Detect which cell encompasses the target text, then output its [x, y] center coordinate. 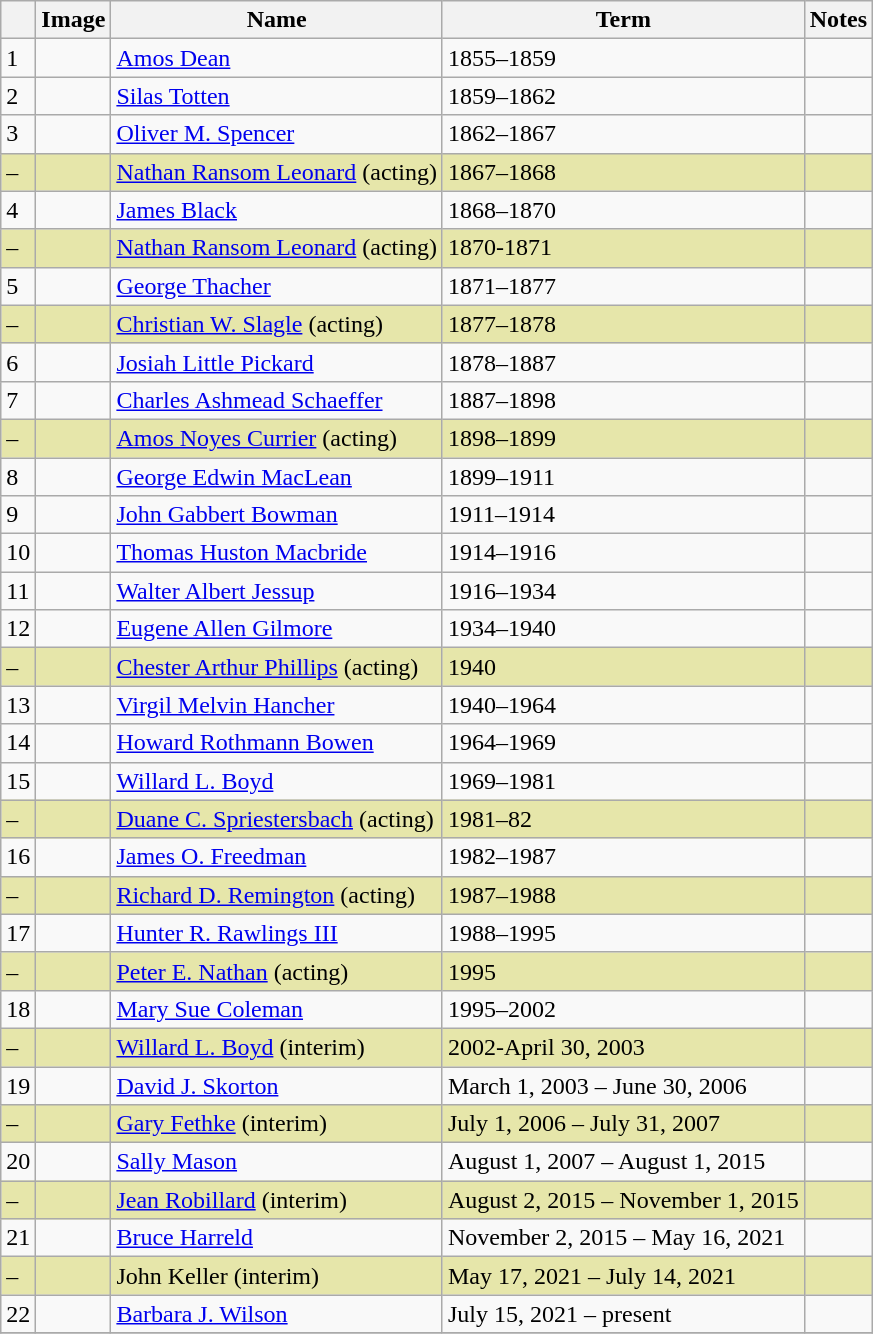
May 17, 2021 – July 14, 2021 [623, 1276]
1867–1868 [623, 172]
November 2, 2015 – May 16, 2021 [623, 1238]
Bruce Harreld [277, 1238]
Hunter R. Rawlings III [277, 933]
Silas Totten [277, 96]
16 [18, 857]
Gary Fethke (interim) [277, 1124]
1878–1887 [623, 362]
Willard L. Boyd [277, 781]
6 [18, 362]
17 [18, 933]
John Keller (interim) [277, 1276]
18 [18, 1009]
1859–1862 [623, 96]
Josiah Little Pickard [277, 362]
7 [18, 400]
David J. Skorton [277, 1085]
1868–1870 [623, 210]
Sally Mason [277, 1162]
July 15, 2021 – present [623, 1314]
1995 [623, 971]
1940–1964 [623, 705]
1 [18, 58]
1934–1940 [623, 629]
Notes [838, 20]
22 [18, 1314]
3 [18, 134]
8 [18, 477]
George Edwin MacLean [277, 477]
Image [74, 20]
1862–1867 [623, 134]
August 1, 2007 – August 1, 2015 [623, 1162]
James Black [277, 210]
1981–82 [623, 819]
July 1, 2006 – July 31, 2007 [623, 1124]
2 [18, 96]
1911–1914 [623, 515]
Willard L. Boyd (interim) [277, 1047]
Eugene Allen Gilmore [277, 629]
Term [623, 20]
1877–1878 [623, 324]
George Thacher [277, 286]
Duane C. Spriestersbach (acting) [277, 819]
12 [18, 629]
Charles Ashmead Schaeffer [277, 400]
10 [18, 553]
20 [18, 1162]
1898–1899 [623, 438]
1899–1911 [623, 477]
1940 [623, 667]
Mary Sue Coleman [277, 1009]
Christian W. Slagle (acting) [277, 324]
James O. Freedman [277, 857]
1887–1898 [623, 400]
5 [18, 286]
4 [18, 210]
2002-April 30, 2003 [623, 1047]
Walter Albert Jessup [277, 591]
1987–1988 [623, 895]
Oliver M. Spencer [277, 134]
Amos Noyes Currier (acting) [277, 438]
1870-1871 [623, 248]
11 [18, 591]
August 2, 2015 – November 1, 2015 [623, 1200]
1969–1981 [623, 781]
1871–1877 [623, 286]
19 [18, 1085]
Howard Rothmann Bowen [277, 743]
Barbara J. Wilson [277, 1314]
March 1, 2003 – June 30, 2006 [623, 1085]
1964–1969 [623, 743]
1988–1995 [623, 933]
Virgil Melvin Hancher [277, 705]
1855–1859 [623, 58]
21 [18, 1238]
Name [277, 20]
Peter E. Nathan (acting) [277, 971]
9 [18, 515]
Richard D. Remington (acting) [277, 895]
Jean Robillard (interim) [277, 1200]
Amos Dean [277, 58]
Chester Arthur Phillips (acting) [277, 667]
13 [18, 705]
1916–1934 [623, 591]
Thomas Huston Macbride [277, 553]
15 [18, 781]
14 [18, 743]
1995–2002 [623, 1009]
1914–1916 [623, 553]
1982–1987 [623, 857]
John Gabbert Bowman [277, 515]
